Capture the cell that displays the provided text and extract its (x, y) central coordinate. 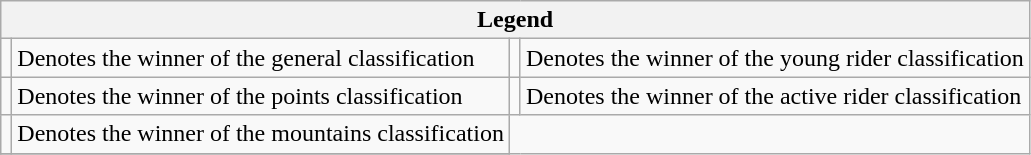
Denotes the winner of the points classification (261, 96)
Denotes the winner of the active rider classification (774, 96)
Denotes the winner of the general classification (261, 58)
Denotes the winner of the mountains classification (261, 134)
Denotes the winner of the young rider classification (774, 58)
Legend (516, 20)
